Return [x, y] of the center of cell containing provided text 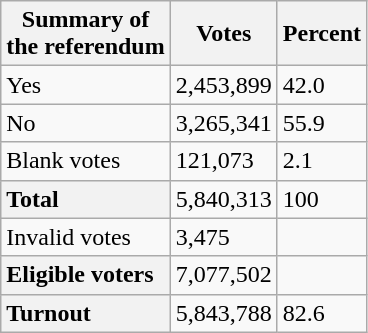
7,077,502 [224, 275]
Percent [322, 34]
No [86, 123]
3,265,341 [224, 123]
5,843,788 [224, 313]
Summary ofthe referendum [86, 34]
Invalid votes [86, 237]
Turnout [86, 313]
Eligible voters [86, 275]
55.9 [322, 123]
5,840,313 [224, 199]
Blank votes [86, 161]
Votes [224, 34]
2.1 [322, 161]
2,453,899 [224, 85]
3,475 [224, 237]
42.0 [322, 85]
82.6 [322, 313]
100 [322, 199]
Total [86, 199]
Yes [86, 85]
121,073 [224, 161]
